Determine the [X, Y] coordinate at the center of the cell enclosing the given text.  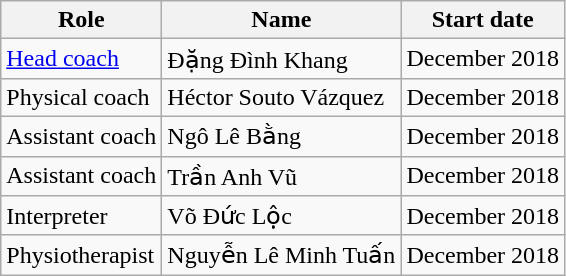
Interpreter [82, 216]
Physiotherapist [82, 255]
Start date [483, 20]
Role [82, 20]
Võ Đức Lộc [282, 216]
Physical coach [82, 97]
Héctor Souto Vázquez [282, 97]
Ngô Lê Bằng [282, 136]
Head coach [82, 59]
Nguyễn Lê Minh Tuấn [282, 255]
Name [282, 20]
Trần Anh Vũ [282, 176]
Đặng Đình Khang [282, 59]
